For the text-containing cell, return its midpoint in [X, Y] coordinate format. 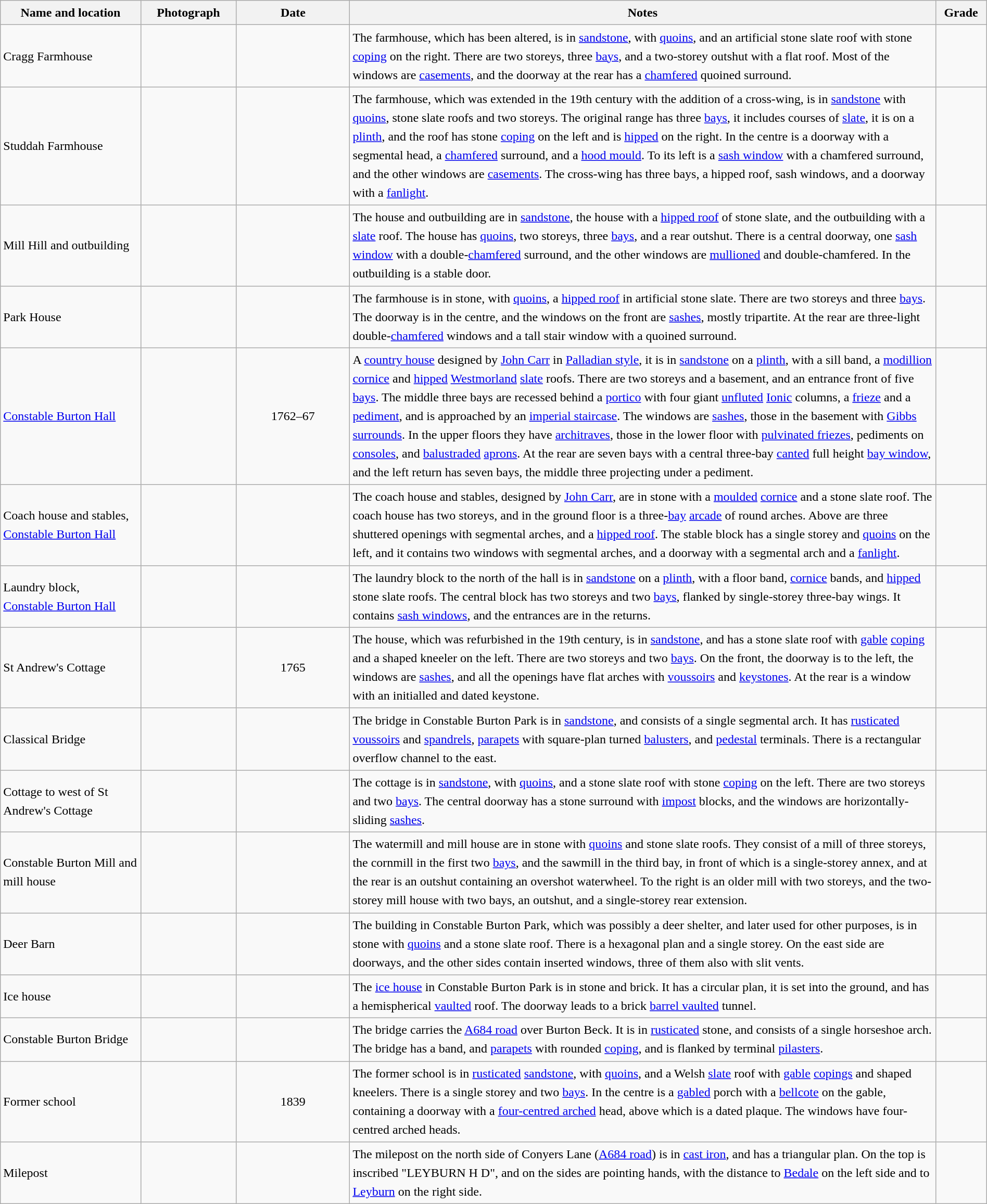
Coach house and stables,Constable Burton Hall [71, 525]
St Andrew's Cottage [71, 667]
Studdah Farmhouse [71, 146]
Deer Barn [71, 944]
Notes [642, 12]
Cottage to west of St Andrew's Cottage [71, 801]
Date [293, 12]
Laundry block,Constable Burton Hall [71, 597]
1762–67 [293, 416]
Park House [71, 316]
Classical Bridge [71, 739]
Constable Burton Hall [71, 416]
Grade [961, 12]
Milepost [71, 1173]
Photograph [188, 12]
Ice house [71, 996]
Former school [71, 1101]
Constable Burton Mill and mill house [71, 872]
Constable Burton Bridge [71, 1040]
Cragg Farmhouse [71, 56]
Name and location [71, 12]
1839 [293, 1101]
Mill Hill and outbuilding [71, 246]
1765 [293, 667]
